Pinpoint the cell where the given text exists, returning its [X, Y] midpoint coordinate. 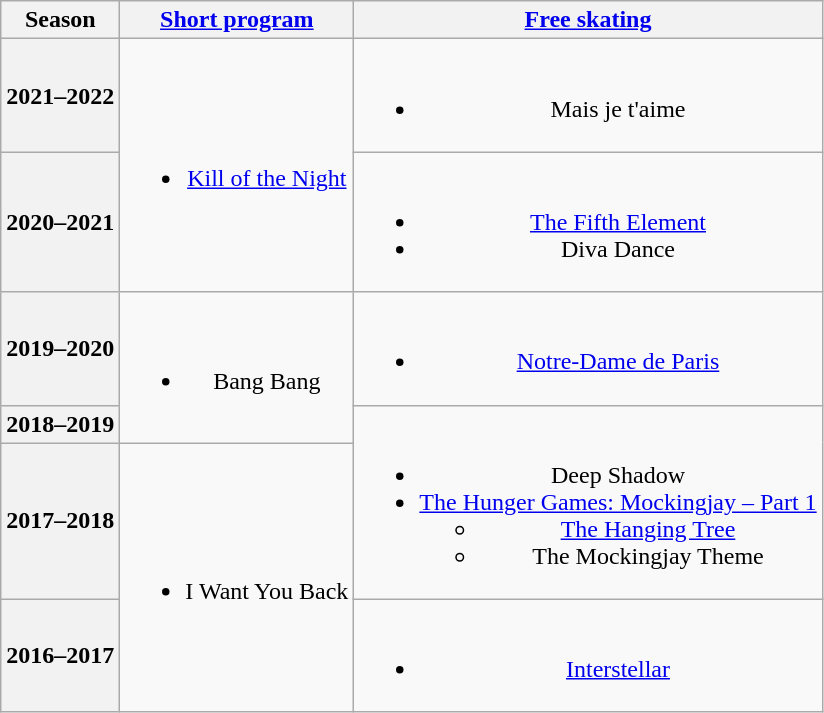
2018–2019 [60, 424]
2019–2020 [60, 348]
Free skating [588, 20]
Season [60, 20]
Kill of the Night [237, 166]
The Fifth Element Diva Dance [588, 222]
2017–2018 [60, 521]
2020–2021 [60, 222]
I Want You Back [237, 578]
2016–2017 [60, 656]
Interstellar [588, 656]
Notre-Dame de Paris [588, 348]
Bang Bang [237, 368]
2021–2022 [60, 96]
Deep Shadow The Hunger Games: Mockingjay – Part 1The Hanging Tree The Mockingjay Theme [588, 502]
Mais je t'aime [588, 96]
Short program [237, 20]
